From the cell containing the given text, extract its center point as (X, Y) coordinate. 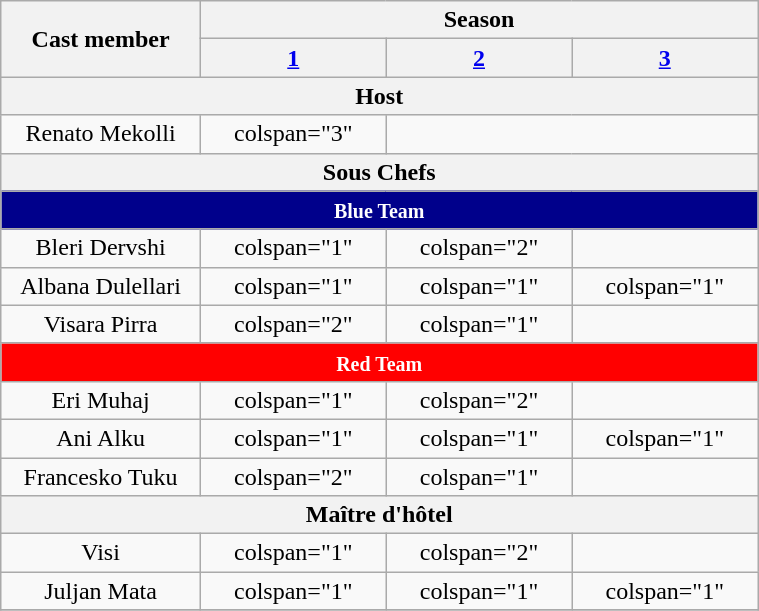
Francesko Tuku (101, 477)
Cast member (101, 39)
Host (380, 96)
Visara Pirra (101, 324)
3 (665, 58)
Red Team (380, 362)
1 (293, 58)
Visi (101, 553)
Albana Dulellari (101, 286)
colspan="3" (293, 134)
Juljan Mata (101, 591)
Ani Alku (101, 438)
Blue Team (380, 210)
Maître d'hôtel (380, 515)
Eri Muhaj (101, 400)
Bleri Dervshi (101, 248)
Season (478, 20)
Sous Chefs (380, 172)
2 (479, 58)
Renato Mekolli (101, 134)
